Extract the (X, Y) coordinate from the center of the cell holding the provided text.  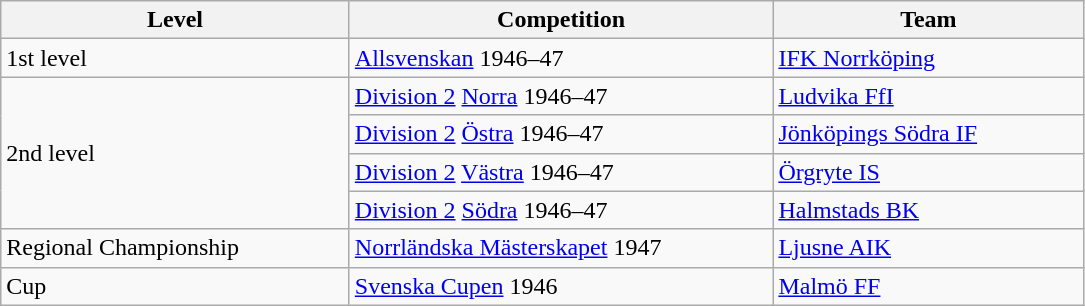
Ludvika FfI (928, 96)
Norrländska Mästerskapet 1947 (561, 248)
IFK Norrköping (928, 58)
Division 2 Östra 1946–47 (561, 134)
Halmstads BK (928, 210)
Division 2 Södra 1946–47 (561, 210)
Division 2 Västra 1946–47 (561, 172)
Svenska Cupen 1946 (561, 286)
Jönköpings Södra IF (928, 134)
Cup (176, 286)
Competition (561, 20)
Malmö FF (928, 286)
Team (928, 20)
1st level (176, 58)
Level (176, 20)
Division 2 Norra 1946–47 (561, 96)
Ljusne AIK (928, 248)
Allsvenskan 1946–47 (561, 58)
Regional Championship (176, 248)
2nd level (176, 153)
Örgryte IS (928, 172)
